Return (X, Y) of the center of cell containing provided text 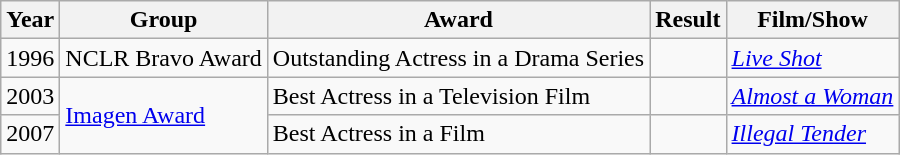
Live Shot (812, 58)
Film/Show (812, 20)
Imagen Award (164, 115)
NCLR Bravo Award (164, 58)
Almost a Woman (812, 96)
Illegal Tender (812, 134)
Result (688, 20)
2007 (30, 134)
Year (30, 20)
2003 (30, 96)
Outstanding Actress in a Drama Series (458, 58)
Best Actress in a Film (458, 134)
Group (164, 20)
Award (458, 20)
1996 (30, 58)
Best Actress in a Television Film (458, 96)
